Provide the [x, y] coordinate of the cell's center where the given text is located.  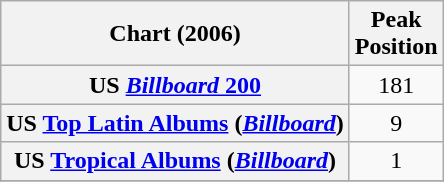
9 [396, 123]
Chart (2006) [176, 34]
Peak Position [396, 34]
US Billboard 200 [176, 85]
US Top Latin Albums (Billboard) [176, 123]
1 [396, 161]
181 [396, 85]
US Tropical Albums (Billboard) [176, 161]
